From the cell containing the given text, extract its center point as (x, y) coordinate. 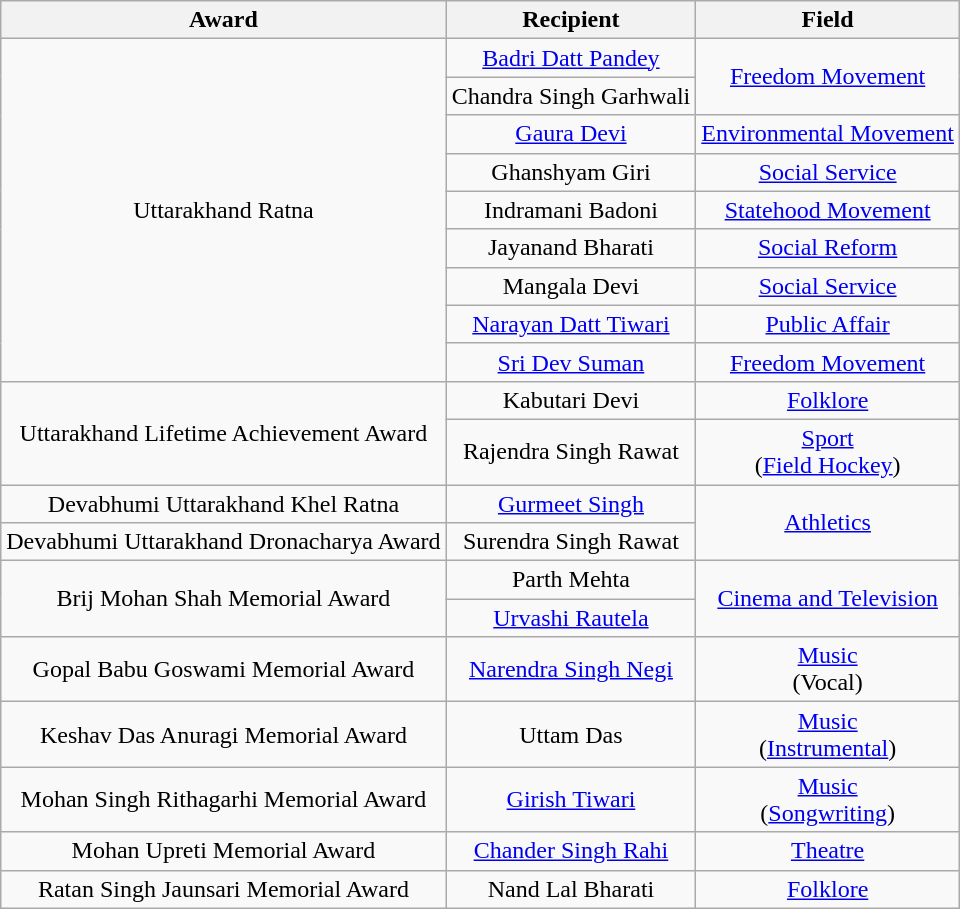
Social Reform (828, 248)
Surendra Singh Rawat (571, 542)
Jayanand Bharati (571, 248)
Parth Mehta (571, 580)
Music(Songwriting) (828, 800)
Gurmeet Singh (571, 503)
Ratan Singh Jaunsari Memorial Award (224, 889)
Uttam Das (571, 734)
Gaura Devi (571, 134)
Cinema and Television (828, 599)
Nand Lal Bharati (571, 889)
Statehood Movement (828, 210)
Award (224, 20)
Devabhumi Uttarakhand Khel Ratna (224, 503)
Mangala Devi (571, 286)
Narendra Singh Negi (571, 670)
Recipient (571, 20)
Chander Singh Rahi (571, 851)
Rajendra Singh Rawat (571, 452)
Girish Tiwari (571, 800)
Environmental Movement (828, 134)
Music(Instrumental) (828, 734)
Sport(Field Hockey) (828, 452)
Kabutari Devi (571, 400)
Keshav Das Anuragi Memorial Award (224, 734)
Uttarakhand Ratna (224, 210)
Chandra Singh Garhwali (571, 96)
Sri Dev Suman (571, 362)
Athletics (828, 522)
Mohan Singh Rithagarhi Memorial Award (224, 800)
Indramani Badoni (571, 210)
Devabhumi Uttarakhand Dronacharya Award (224, 542)
Field (828, 20)
Brij Mohan Shah Memorial Award (224, 599)
Urvashi Rautela (571, 618)
Gopal Babu Goswami Memorial Award (224, 670)
Mohan Upreti Memorial Award (224, 851)
Ghanshyam Giri (571, 172)
Narayan Datt Tiwari (571, 324)
Public Affair (828, 324)
Theatre (828, 851)
Badri Datt Pandey (571, 58)
Uttarakhand Lifetime Achievement Award (224, 432)
Music(Vocal) (828, 670)
